Detect which cell encompasses the target text, then output its [x, y] center coordinate. 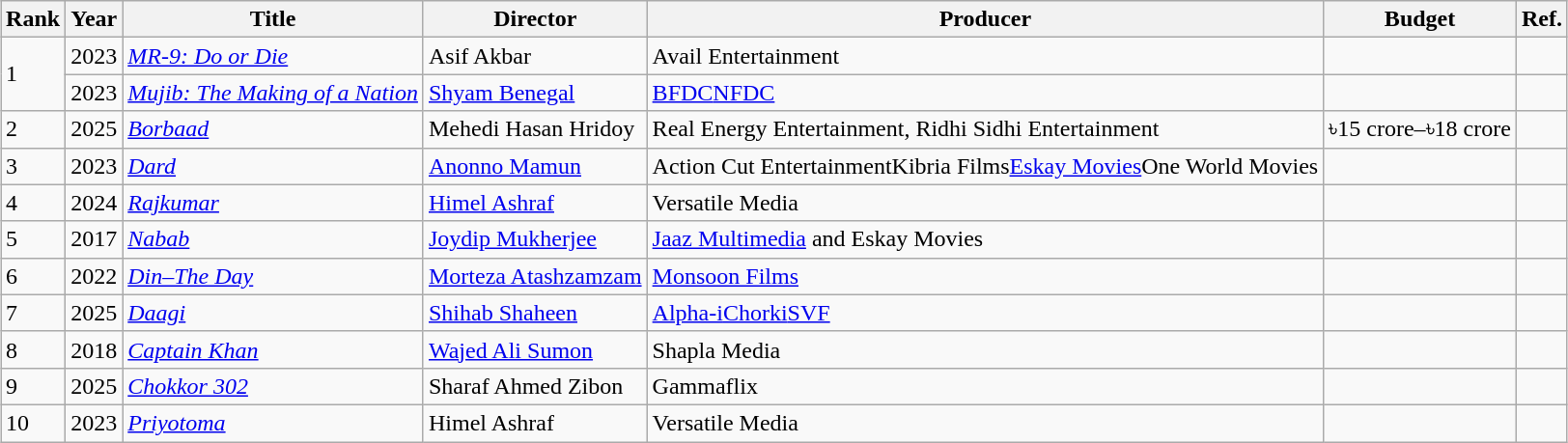
Shapla Media [985, 349]
Gammaflix [985, 386]
Jaaz Multimedia and Eskay Movies [985, 239]
Morteza Atashzamzam [535, 276]
Alpha-iChorkiSVF [985, 313]
Din–The Day [273, 276]
8 [33, 349]
Monsoon Films [985, 276]
4 [33, 203]
Ref. [1541, 19]
2022 [95, 276]
Avail Entertainment [985, 56]
5 [33, 239]
2018 [95, 349]
Rank [33, 19]
Anonno Mamun [535, 166]
Mehedi Hasan Hridoy [535, 129]
Budget [1420, 19]
10 [33, 423]
Shihab Shaheen [535, 313]
9 [33, 386]
Action Cut EntertainmentKibria FilmsEskay MoviesOne World Movies [985, 166]
2 [33, 129]
Director [535, 19]
3 [33, 166]
Daagi [273, 313]
Borbaad [273, 129]
Nabab [273, 239]
Dard [273, 166]
Captain Khan [273, 349]
Sharaf Ahmed Zibon [535, 386]
Joydip Mukherjee [535, 239]
1 [33, 74]
Chokkor 302 [273, 386]
Wajed Ali Sumon [535, 349]
Rajkumar [273, 203]
Mujib: The Making of a Nation [273, 93]
Asif Akbar [535, 56]
Title [273, 19]
2024 [95, 203]
BFDCNFDC [985, 93]
৳15 crore–৳18 crore [1420, 129]
MR-9: Do or Die [273, 56]
Priyotoma [273, 423]
Producer [985, 19]
7 [33, 313]
Year [95, 19]
Shyam Benegal [535, 93]
Real Energy Entertainment, Ridhi Sidhi Entertainment [985, 129]
2017 [95, 239]
6 [33, 276]
